Provide the (x, y) coordinate of the cell's center where the given text is located.  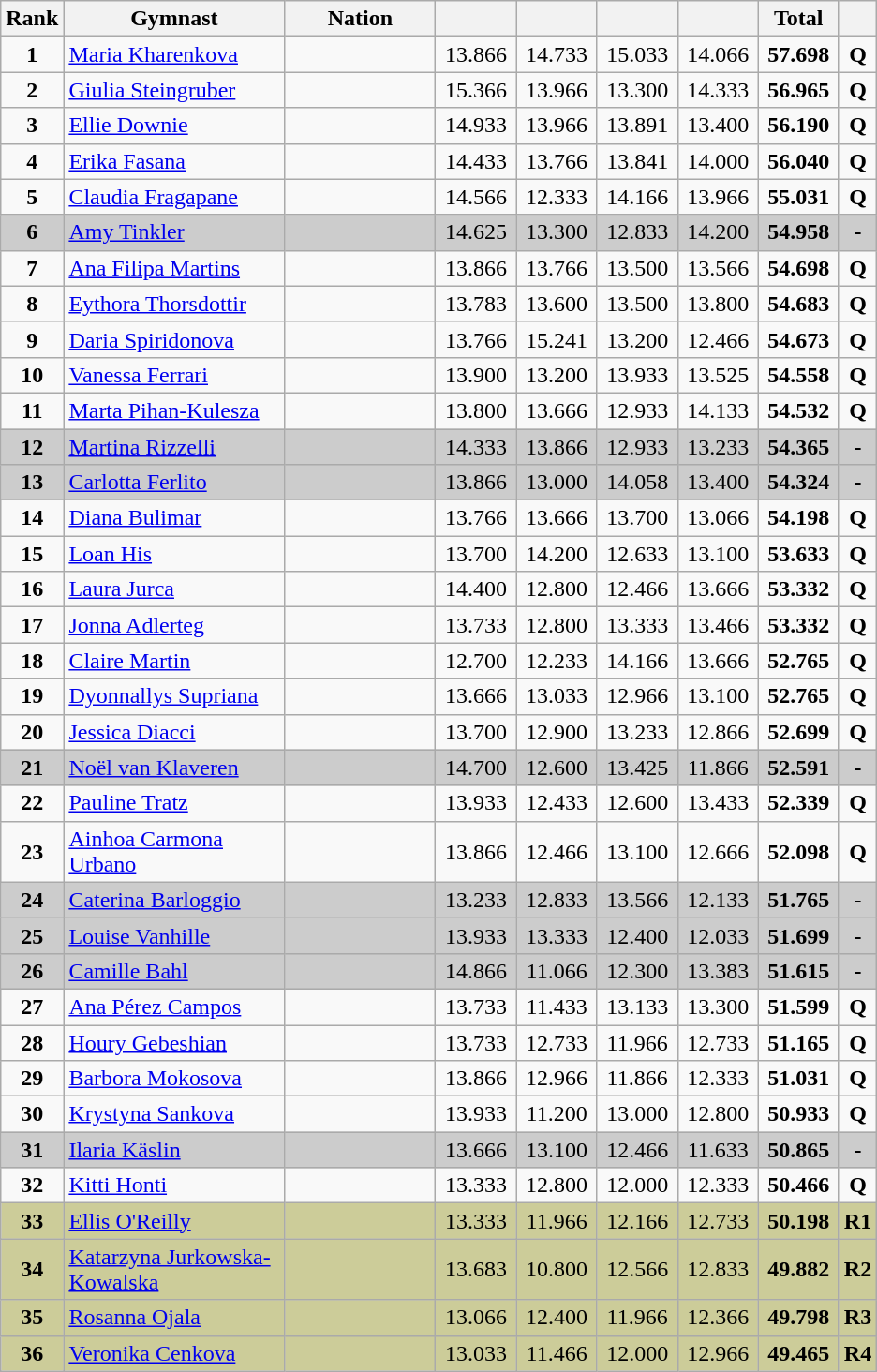
12 (32, 447)
13.525 (718, 375)
50.865 (798, 1150)
11.466 (557, 1353)
51.765 (798, 900)
56.965 (798, 90)
Rosanna Ojala (174, 1318)
Claire Martin (174, 661)
14.400 (476, 589)
Kitti Honti (174, 1186)
Ellis O'Reilly (174, 1221)
13.433 (718, 803)
50.466 (798, 1186)
13.900 (476, 375)
12.566 (637, 1269)
Jonna Adlerteg (174, 625)
9 (32, 339)
Krystyna Sankova (174, 1114)
1 (32, 54)
13.683 (476, 1269)
Ellie Downie (174, 126)
12.133 (718, 900)
34 (32, 1269)
R4 (857, 1353)
54.198 (798, 518)
12.866 (718, 732)
26 (32, 971)
12.433 (557, 803)
6 (32, 232)
Loan His (174, 554)
2 (32, 90)
14.433 (476, 161)
14.066 (718, 54)
Rank (32, 19)
52.591 (798, 768)
21 (32, 768)
12.633 (637, 554)
11.433 (557, 1007)
49.798 (798, 1318)
23 (32, 851)
Eythora Thorsdottir (174, 304)
10.800 (557, 1269)
12.233 (557, 661)
14.700 (476, 768)
R3 (857, 1318)
7 (32, 268)
30 (32, 1114)
12.366 (718, 1318)
15.033 (637, 54)
Barbora Mokosova (174, 1079)
25 (32, 935)
51.699 (798, 935)
Carlotta Ferlito (174, 483)
Amy Tinkler (174, 232)
54.958 (798, 232)
Veronika Cenkova (174, 1353)
17 (32, 625)
54.532 (798, 410)
22 (32, 803)
14.625 (476, 232)
13.466 (718, 625)
13.383 (718, 971)
Caterina Barloggio (174, 900)
27 (32, 1007)
20 (32, 732)
10 (32, 375)
33 (32, 1221)
Noël van Klaveren (174, 768)
29 (32, 1079)
51.031 (798, 1079)
Vanessa Ferrari (174, 375)
54.324 (798, 483)
Houry Gebeshian (174, 1043)
Jessica Diacci (174, 732)
19 (32, 696)
3 (32, 126)
13.133 (637, 1007)
13.841 (637, 161)
Gymnast (174, 19)
49.882 (798, 1269)
Maria Kharenkova (174, 54)
Laura Jurca (174, 589)
11.066 (557, 971)
54.365 (798, 447)
52.339 (798, 803)
13.891 (637, 126)
Total (798, 19)
35 (32, 1318)
50.933 (798, 1114)
51.599 (798, 1007)
Pauline Tratz (174, 803)
36 (32, 1353)
12.700 (476, 661)
Daria Spiridonova (174, 339)
Diana Bulimar (174, 518)
11 (32, 410)
12.900 (557, 732)
15.366 (476, 90)
52.699 (798, 732)
50.198 (798, 1221)
8 (32, 304)
14.566 (476, 197)
14 (32, 518)
54.558 (798, 375)
11.200 (557, 1114)
53.633 (798, 554)
5 (32, 197)
14.733 (557, 54)
56.040 (798, 161)
Nation (360, 19)
R1 (857, 1221)
12.033 (718, 935)
12.166 (637, 1221)
Katarzyna Jurkowska-Kowalska (174, 1269)
13.425 (637, 768)
18 (32, 661)
12.300 (637, 971)
Claudia Fragapane (174, 197)
14.866 (476, 971)
13.600 (557, 304)
11.633 (718, 1150)
54.683 (798, 304)
57.698 (798, 54)
28 (32, 1043)
15 (32, 554)
24 (32, 900)
Ana Pérez Campos (174, 1007)
13 (32, 483)
54.698 (798, 268)
R2 (857, 1269)
12.666 (718, 851)
Louise Vanhille (174, 935)
14.058 (637, 483)
16 (32, 589)
Camille Bahl (174, 971)
Martina Rizzelli (174, 447)
51.615 (798, 971)
14.133 (718, 410)
4 (32, 161)
31 (32, 1150)
56.190 (798, 126)
Ana Filipa Martins (174, 268)
51.165 (798, 1043)
Marta Pihan-Kulesza (174, 410)
52.098 (798, 851)
Giulia Steingruber (174, 90)
49.465 (798, 1353)
13.783 (476, 304)
55.031 (798, 197)
15.241 (557, 339)
Ilaria Käslin (174, 1150)
Dyonnallys Supriana (174, 696)
32 (32, 1186)
54.673 (798, 339)
14.000 (718, 161)
14.933 (476, 126)
Erika Fasana (174, 161)
Ainhoa Carmona Urbano (174, 851)
